Scan for the cell matching the given text and deliver its (x, y) coordinate at center. 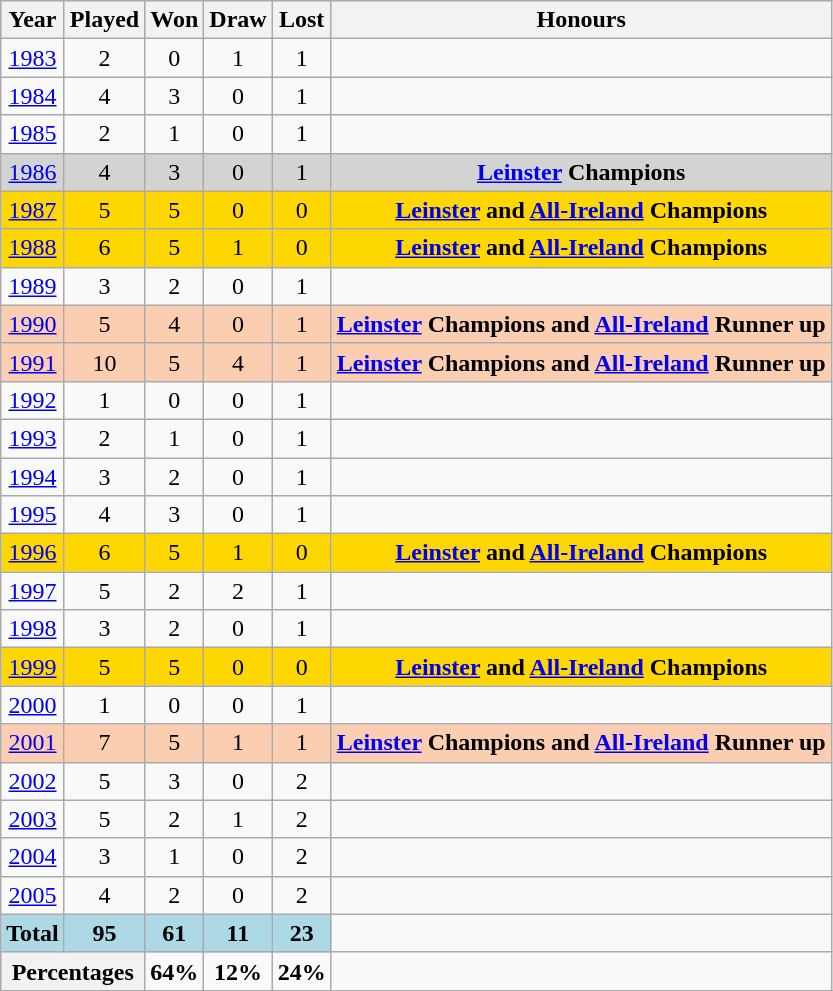
1999 (33, 667)
1994 (33, 477)
Played (104, 20)
1984 (33, 96)
Year (33, 20)
1983 (33, 58)
2002 (33, 781)
2003 (33, 819)
1990 (33, 324)
7 (104, 743)
1995 (33, 515)
64% (174, 971)
1991 (33, 362)
Draw (238, 20)
1987 (33, 210)
Won (174, 20)
11 (238, 933)
1985 (33, 134)
1996 (33, 553)
24% (302, 971)
2000 (33, 705)
Percentages (73, 971)
61 (174, 933)
1997 (33, 591)
Honours (581, 20)
1986 (33, 172)
Lost (302, 20)
Leinster Champions (581, 172)
12% (238, 971)
2001 (33, 743)
1993 (33, 438)
2005 (33, 895)
1989 (33, 286)
10 (104, 362)
1988 (33, 248)
1998 (33, 629)
1992 (33, 400)
23 (302, 933)
2004 (33, 857)
95 (104, 933)
Total (33, 933)
